Capture the cell that displays the provided text and extract its (x, y) central coordinate. 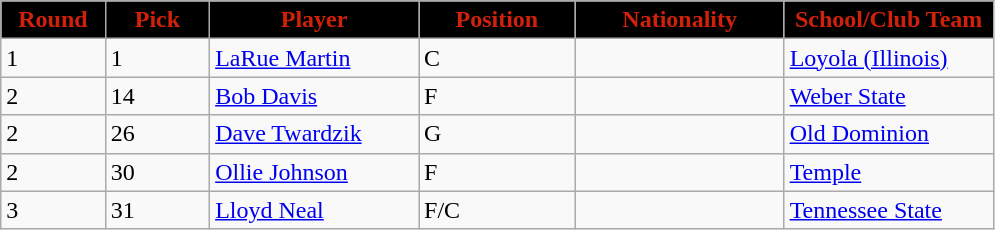
School/Club Team (888, 20)
Bob Davis (314, 96)
Temple (888, 172)
Tennessee State (888, 210)
G (498, 134)
Ollie Johnson (314, 172)
Dave Twardzik (314, 134)
31 (157, 210)
Nationality (680, 20)
Old Dominion (888, 134)
Weber State (888, 96)
Player (314, 20)
LaRue Martin (314, 58)
Loyola (Illinois) (888, 58)
Pick (157, 20)
14 (157, 96)
26 (157, 134)
Position (498, 20)
Lloyd Neal (314, 210)
C (498, 58)
F/C (498, 210)
3 (53, 210)
Round (53, 20)
30 (157, 172)
